Provide the (x, y) coordinate of the cell's center where the given text is located.  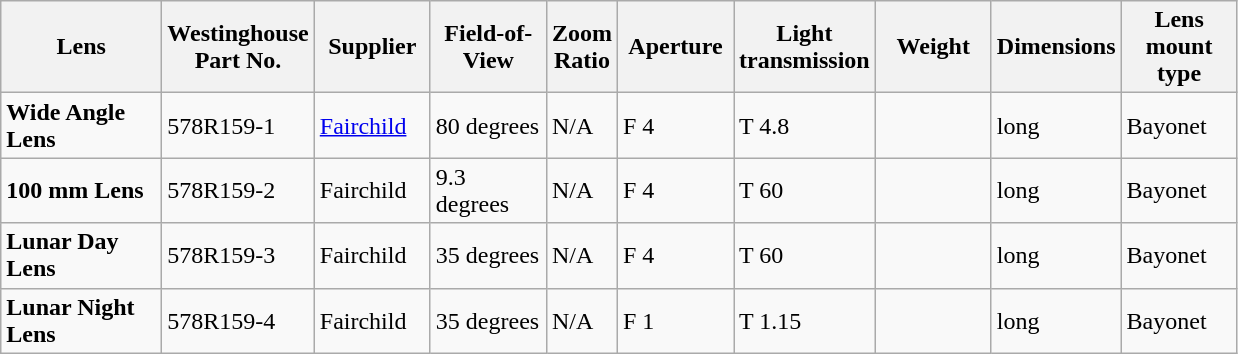
578R159-2 (238, 190)
Aperture (675, 47)
F 1 (675, 320)
Dimensions (1056, 47)
Weight (933, 47)
578R159-3 (238, 256)
Supplier (372, 47)
Zoom Ratio (582, 47)
80 degrees (488, 126)
T 4.8 (805, 126)
Westinghouse Part No. (238, 47)
Wide Angle Lens (82, 126)
9.3 degrees (488, 190)
Lunar Day Lens (82, 256)
Lunar Night Lens (82, 320)
Lens (82, 47)
T 1.15 (805, 320)
578R159-1 (238, 126)
100 mm Lens (82, 190)
Lens mount type (1179, 47)
Field-of-View (488, 47)
Light transmission (805, 47)
578R159-4 (238, 320)
